Capture the cell that displays the provided text and extract its [X, Y] central coordinate. 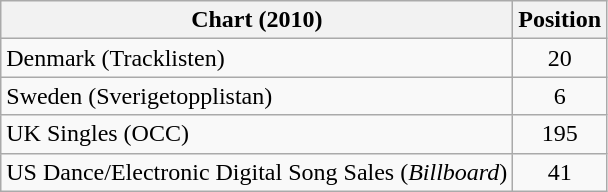
Sweden (Sverigetopplistan) [257, 96]
20 [560, 58]
UK Singles (OCC) [257, 134]
Denmark (Tracklisten) [257, 58]
US Dance/Electronic Digital Song Sales (Billboard) [257, 172]
Chart (2010) [257, 20]
41 [560, 172]
6 [560, 96]
195 [560, 134]
Position [560, 20]
